Return (x, y) of the center of cell containing provided text 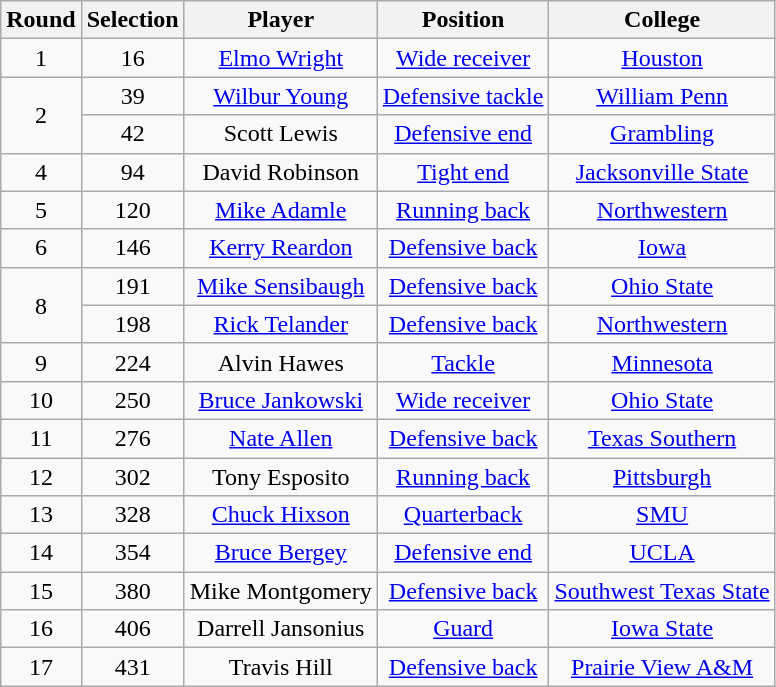
17 (41, 667)
5 (41, 210)
Iowa State (662, 629)
Jacksonville State (662, 172)
Prairie View A&M (662, 667)
4 (41, 172)
250 (132, 400)
Mike Montgomery (280, 591)
10 (41, 400)
Houston (662, 58)
Round (41, 20)
13 (41, 515)
406 (132, 629)
Travis Hill (280, 667)
42 (132, 134)
431 (132, 667)
11 (41, 438)
Elmo Wright (280, 58)
Darrell Jansonius (280, 629)
Tight end (463, 172)
12 (41, 477)
9 (41, 362)
276 (132, 438)
Defensive tackle (463, 96)
39 (132, 96)
William Penn (662, 96)
94 (132, 172)
Iowa (662, 248)
6 (41, 248)
Scott Lewis (280, 134)
146 (132, 248)
Grambling (662, 134)
SMU (662, 515)
Bruce Bergey (280, 553)
College (662, 20)
14 (41, 553)
Mike Sensibaugh (280, 286)
191 (132, 286)
Southwest Texas State (662, 591)
8 (41, 305)
Chuck Hixson (280, 515)
120 (132, 210)
Wilbur Young (280, 96)
Tony Esposito (280, 477)
380 (132, 591)
Guard (463, 629)
Rick Telander (280, 324)
Alvin Hawes (280, 362)
2 (41, 115)
Quarterback (463, 515)
354 (132, 553)
Player (280, 20)
1 (41, 58)
Position (463, 20)
Mike Adamle (280, 210)
Minnesota (662, 362)
302 (132, 477)
Nate Allen (280, 438)
UCLA (662, 553)
Tackle (463, 362)
Pittsburgh (662, 477)
Texas Southern (662, 438)
15 (41, 591)
Bruce Jankowski (280, 400)
Selection (132, 20)
224 (132, 362)
David Robinson (280, 172)
328 (132, 515)
198 (132, 324)
Kerry Reardon (280, 248)
